Find where the given text appears and provide that cell's center as (x, y) coordinate. 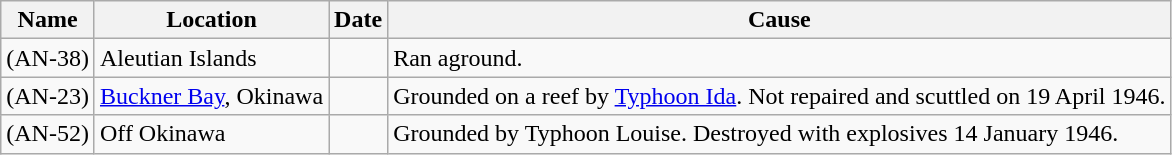
Grounded on a reef by Typhoon Ida. Not repaired and scuttled on 19 April 1946. (780, 96)
(AN-23) (48, 96)
(AN-38) (48, 58)
Ran aground. (780, 58)
Date (358, 20)
Name (48, 20)
Buckner Bay, Okinawa (211, 96)
Location (211, 20)
(AN-52) (48, 134)
Aleutian Islands (211, 58)
Off Okinawa (211, 134)
Cause (780, 20)
Grounded by Typhoon Louise. Destroyed with explosives 14 January 1946. (780, 134)
